Provide the [X, Y] coordinate of the cell's center where the given text is located.  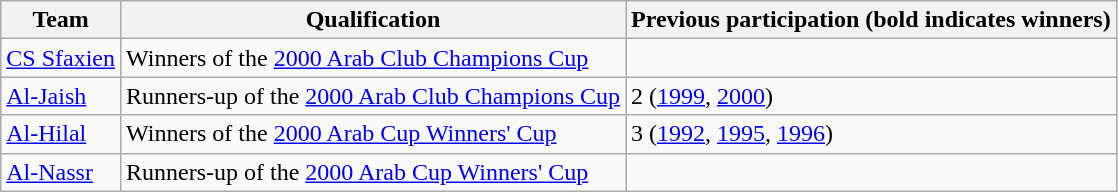
CS Sfaxien [61, 58]
Winners of the 2000 Arab Club Champions Cup [372, 58]
Runners-up of the 2000 Arab Club Champions Cup [372, 96]
Qualification [372, 20]
3 (1992, 1995, 1996) [872, 134]
Winners of the 2000 Arab Cup Winners' Cup [372, 134]
Al-Hilal [61, 134]
Al-Nassr [61, 172]
Al-Jaish [61, 96]
Previous participation (bold indicates winners) [872, 20]
Team [61, 20]
2 (1999, 2000) [872, 96]
Runners-up of the 2000 Arab Cup Winners' Cup [372, 172]
